Determine the (X, Y) coordinate at the center of the cell enclosing the given text.  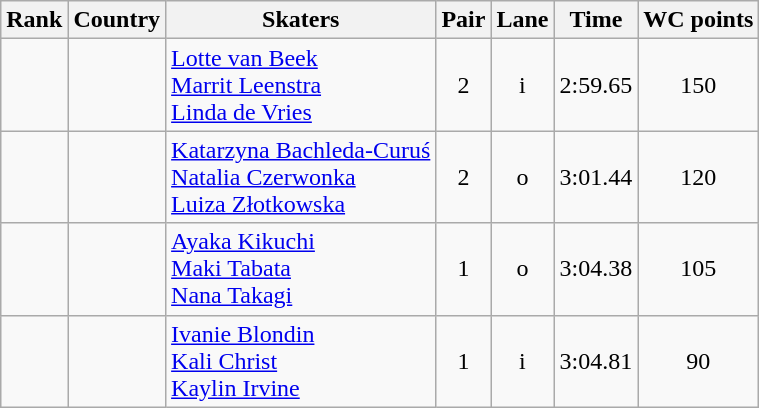
3:04.81 (596, 361)
150 (698, 85)
3:01.44 (596, 177)
3:04.38 (596, 269)
2:59.65 (596, 85)
105 (698, 269)
Lane (522, 20)
Country (117, 20)
Ayaka KikuchiMaki TabataNana Takagi (301, 269)
Time (596, 20)
Rank (34, 20)
Lotte van BeekMarrit LeenstraLinda de Vries (301, 85)
Katarzyna Bachleda-CuruśNatalia CzerwonkaLuiza Złotkowska (301, 177)
WC points (698, 20)
Ivanie BlondinKali ChristKaylin Irvine (301, 361)
Pair (464, 20)
90 (698, 361)
Skaters (301, 20)
120 (698, 177)
